Scan for the cell matching the given text and deliver its [x, y] coordinate at center. 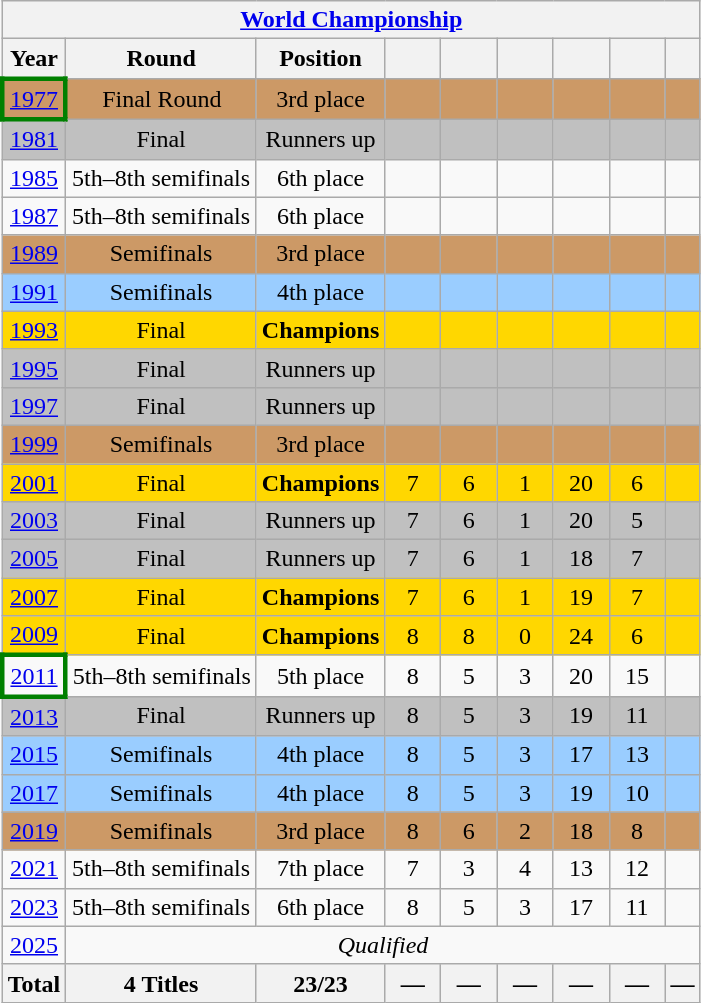
0 [525, 636]
2001 [34, 483]
2013 [34, 716]
Round [162, 59]
2021 [34, 869]
1995 [34, 368]
Total [34, 983]
1993 [34, 330]
Final Round [162, 98]
2005 [34, 559]
Year [34, 59]
2019 [34, 831]
2003 [34, 521]
12 [637, 869]
4 [525, 869]
1981 [34, 139]
2025 [34, 945]
10 [637, 793]
2 [525, 831]
7th place [320, 869]
4 Titles [162, 983]
2011 [34, 676]
1987 [34, 216]
2015 [34, 755]
1989 [34, 254]
Qualified [383, 945]
2017 [34, 793]
1991 [34, 292]
5th place [320, 676]
Position [320, 59]
World Championship [351, 20]
1997 [34, 406]
2023 [34, 907]
15 [637, 676]
1985 [34, 178]
24 [581, 636]
2009 [34, 636]
1999 [34, 444]
23/23 [320, 983]
1977 [34, 98]
2007 [34, 597]
